Output the [x, y] coordinate of the center of the cell containing the given text.  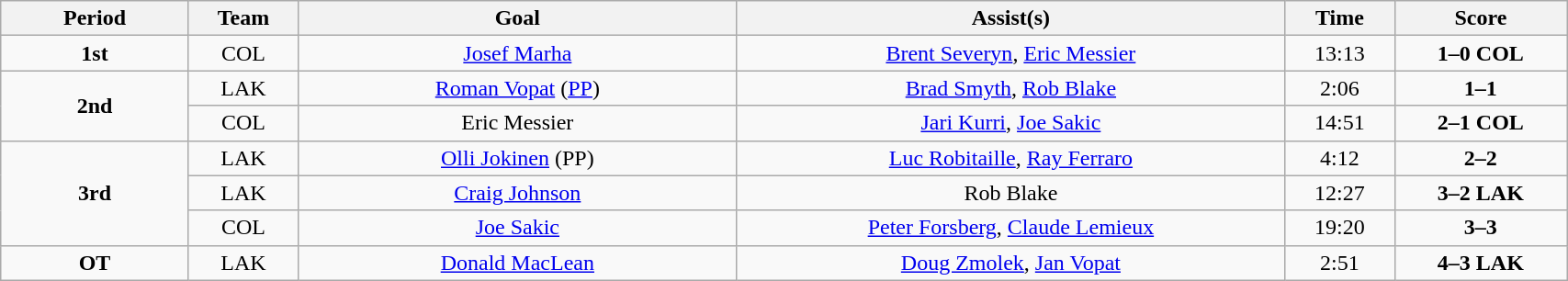
1–1 [1481, 88]
Brent Severyn, Eric Messier [1010, 53]
Luc Robitaille, Ray Ferraro [1010, 158]
2–1 COL [1481, 123]
2nd [96, 106]
4:12 [1339, 158]
2–2 [1481, 158]
3rd [96, 193]
4–3 LAK [1481, 263]
1st [96, 53]
19:20 [1339, 228]
Brad Smyth, Rob Blake [1010, 88]
Score [1481, 18]
1–0 COL [1481, 53]
Doug Zmolek, Jan Vopat [1010, 263]
Rob Blake [1010, 193]
3–3 [1481, 228]
Assist(s) [1010, 18]
14:51 [1339, 123]
Jari Kurri, Joe Sakic [1010, 123]
Team [243, 18]
Donald MacLean [518, 263]
Craig Johnson [518, 193]
2:06 [1339, 88]
Joe Sakic [518, 228]
Time [1339, 18]
Peter Forsberg, Claude Lemieux [1010, 228]
3–2 LAK [1481, 193]
Goal [518, 18]
2:51 [1339, 263]
OT [96, 263]
Roman Vopat (PP) [518, 88]
13:13 [1339, 53]
Olli Jokinen (PP) [518, 158]
Josef Marha [518, 53]
12:27 [1339, 193]
Period [96, 18]
Eric Messier [518, 123]
